Identify which cell holds the provided text, then report its (x, y) central coordinate. 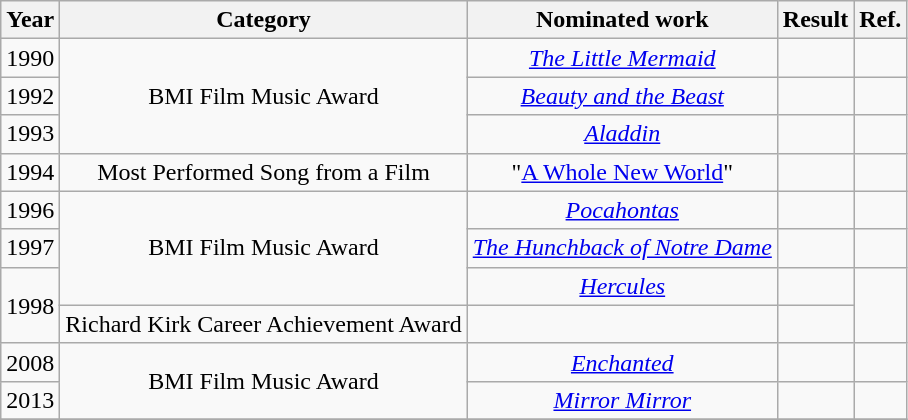
Category (264, 20)
Result (815, 20)
Enchanted (622, 362)
The Little Mermaid (622, 58)
1990 (30, 58)
Richard Kirk Career Achievement Award (264, 324)
2013 (30, 400)
1998 (30, 305)
1992 (30, 96)
1997 (30, 248)
1993 (30, 134)
Most Performed Song from a Film (264, 172)
1996 (30, 210)
Aladdin (622, 134)
2008 (30, 362)
Beauty and the Beast (622, 96)
Ref. (880, 20)
Pocahontas (622, 210)
Nominated work (622, 20)
Mirror Mirror (622, 400)
Hercules (622, 286)
1994 (30, 172)
"A Whole New World" (622, 172)
Year (30, 20)
The Hunchback of Notre Dame (622, 248)
